Identify which cell holds the provided text, then report its (x, y) central coordinate. 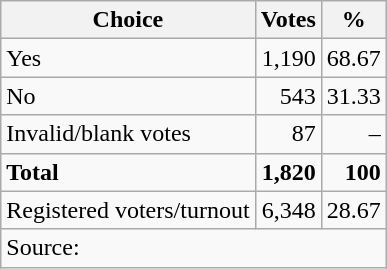
Invalid/blank votes (128, 134)
543 (288, 96)
28.67 (354, 210)
100 (354, 172)
Registered voters/turnout (128, 210)
No (128, 96)
– (354, 134)
1,190 (288, 58)
% (354, 20)
Source: (194, 248)
87 (288, 134)
Yes (128, 58)
Total (128, 172)
Votes (288, 20)
31.33 (354, 96)
1,820 (288, 172)
68.67 (354, 58)
6,348 (288, 210)
Choice (128, 20)
